Return (x, y) of the center of cell containing provided text 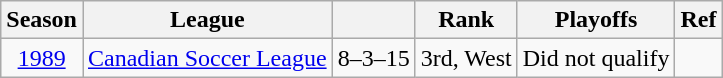
Canadian Soccer League (207, 58)
3rd, West (466, 58)
Ref (698, 20)
1989 (42, 58)
Did not qualify (596, 58)
Season (42, 20)
8–3–15 (374, 58)
Playoffs (596, 20)
League (207, 20)
Rank (466, 20)
